Detect which cell encompasses the target text, then output its (x, y) center coordinate. 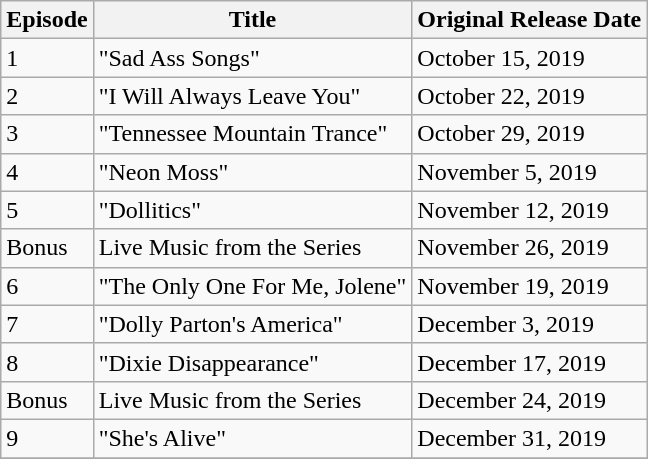
October 29, 2019 (530, 134)
"I Will Always Leave You" (252, 96)
December 3, 2019 (530, 324)
November 26, 2019 (530, 248)
December 17, 2019 (530, 362)
Title (252, 20)
Original Release Date (530, 20)
"Dixie Disappearance" (252, 362)
December 31, 2019 (530, 438)
"Dollitics" (252, 210)
"Neon Moss" (252, 172)
6 (47, 286)
"Sad Ass Songs" (252, 58)
5 (47, 210)
1 (47, 58)
Episode (47, 20)
"Tennessee Mountain Trance" (252, 134)
"She's Alive" (252, 438)
"The Only One For Me, Jolene" (252, 286)
December 24, 2019 (530, 400)
9 (47, 438)
7 (47, 324)
4 (47, 172)
3 (47, 134)
October 15, 2019 (530, 58)
"Dolly Parton's America" (252, 324)
October 22, 2019 (530, 96)
8 (47, 362)
November 19, 2019 (530, 286)
2 (47, 96)
November 5, 2019 (530, 172)
November 12, 2019 (530, 210)
